Find where the given text appears and provide that cell's center as (x, y) coordinate. 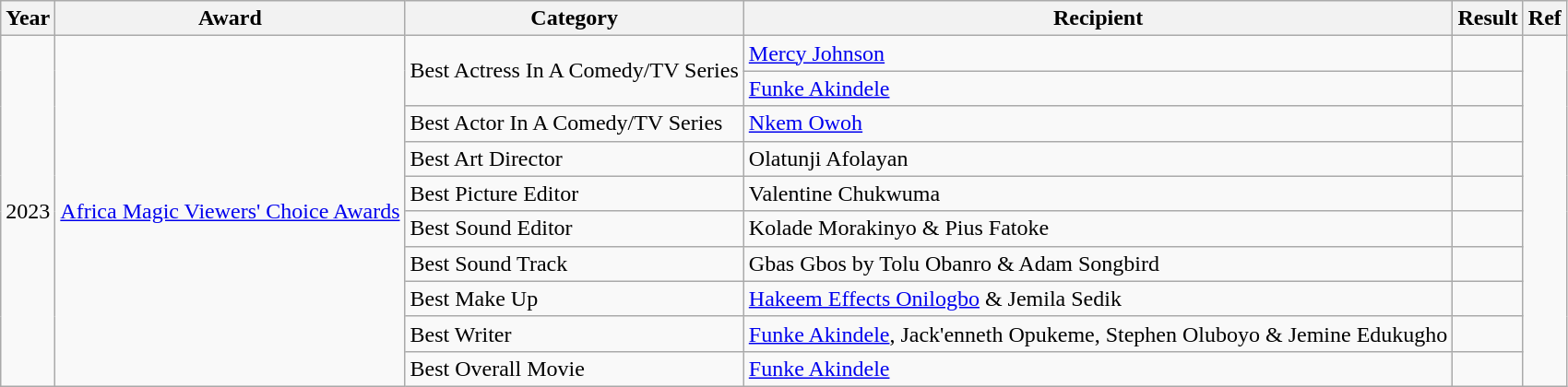
Category (574, 18)
Year (28, 18)
Best Overall Movie (574, 369)
Best Picture Editor (574, 193)
Africa Magic Viewers' Choice Awards (231, 212)
Best Actor In A Comedy/TV Series (574, 123)
Award (231, 18)
Result (1488, 18)
Best Art Director (574, 158)
Mercy Johnson (1098, 53)
2023 (28, 212)
Best Sound Editor (574, 229)
Best Sound Track (574, 264)
Olatunji Afolayan (1098, 158)
Ref (1544, 18)
Recipient (1098, 18)
Nkem Owoh (1098, 123)
Valentine Chukwuma (1098, 193)
Funke Akindele, Jack'enneth Opukeme, Stephen Oluboyo & Jemine Edukugho (1098, 334)
Best Actress In A Comedy/TV Series (574, 71)
Hakeem Effects Onilogbo & Jemila Sedik (1098, 299)
Kolade Morakinyo & Pius Fatoke (1098, 229)
Best Writer (574, 334)
Best Make Up (574, 299)
Gbas Gbos by Tolu Obanro & Adam Songbird (1098, 264)
